Search for the cell housing the specified text and yield its [X, Y] center coordinate. 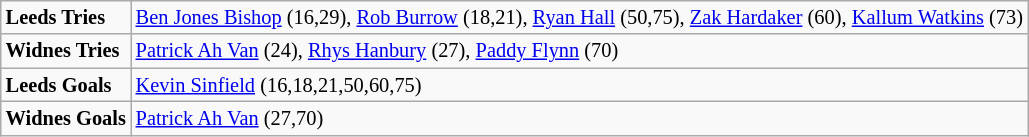
Leeds Goals [66, 85]
Widnes Goals [66, 118]
Widnes Tries [66, 51]
Leeds Tries [66, 17]
Patrick Ah Van (27,70) [580, 118]
Patrick Ah Van (24), Rhys Hanbury (27), Paddy Flynn (70) [580, 51]
Ben Jones Bishop (16,29), Rob Burrow (18,21), Ryan Hall (50,75), Zak Hardaker (60), Kallum Watkins (73) [580, 17]
Kevin Sinfield (16,18,21,50,60,75) [580, 85]
